Return the (X, Y) coordinate for the center point of the cell that contains the specified text.  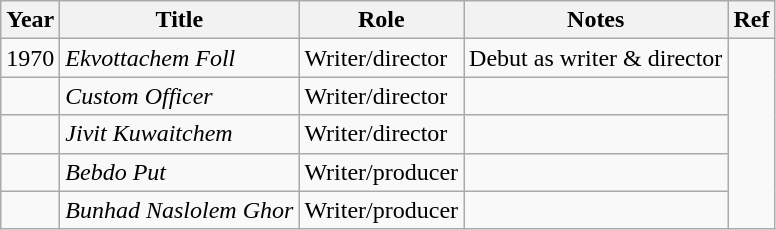
Debut as writer & director (596, 58)
Custom Officer (180, 96)
Bunhad Naslolem Ghor (180, 210)
Notes (596, 20)
Ekvottachem Foll (180, 58)
Title (180, 20)
Year (30, 20)
1970 (30, 58)
Role (382, 20)
Jivit Kuwaitchem (180, 134)
Bebdo Put (180, 172)
Ref (752, 20)
